Search for the cell housing the specified text and yield its (x, y) center coordinate. 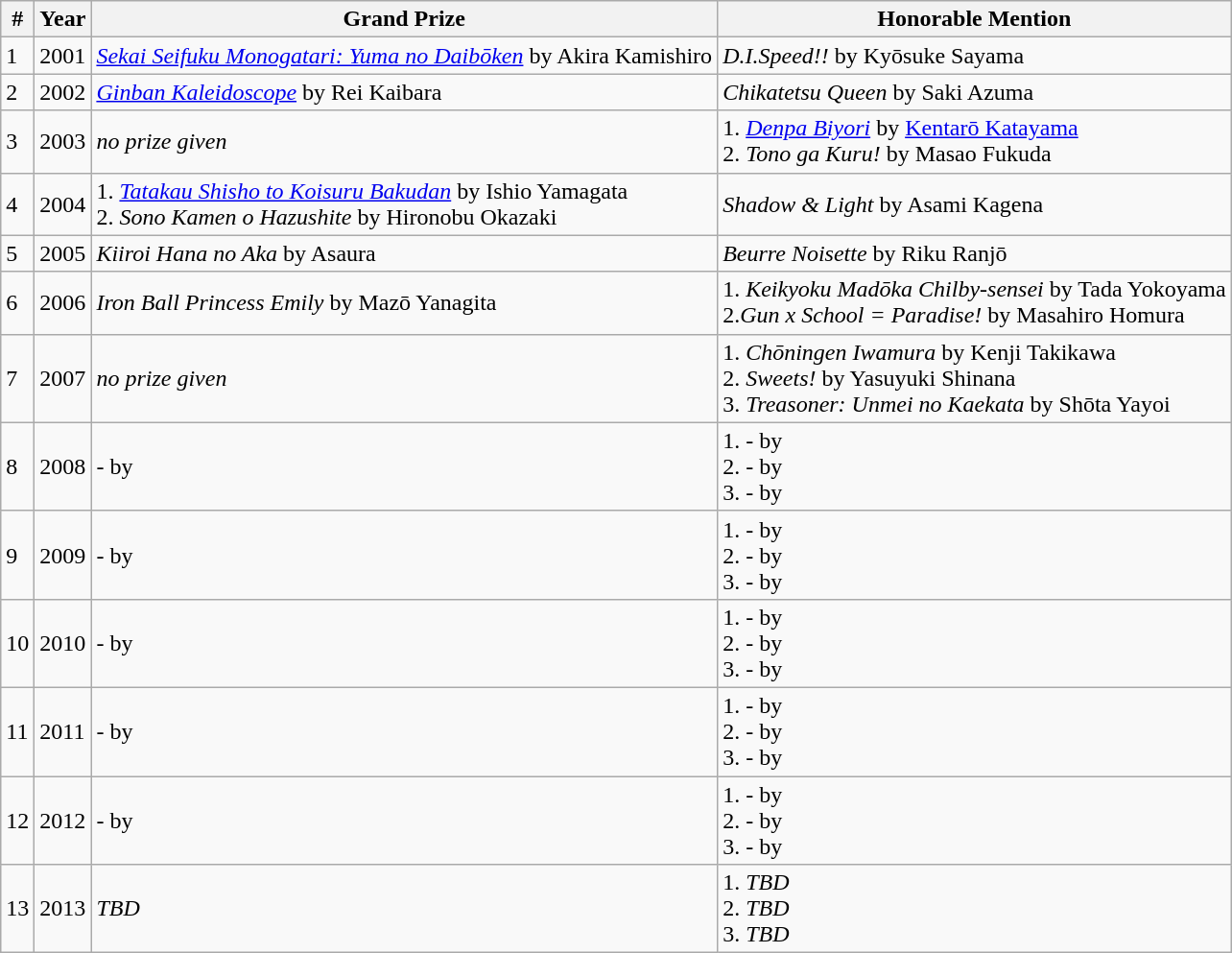
1. Keikyoku Madōka Chilby-sensei by Tada Yokoyama 2.Gun x School = Paradise! by Masahiro Homura (975, 303)
Grand Prize (405, 19)
3 (17, 142)
1 (17, 56)
2008 (63, 466)
13 (17, 909)
TBD (405, 909)
11 (17, 731)
1. Chōningen Iwamura by Kenji Takikawa 2. Sweets! by Yasuyuki Shinana3. Treasoner: Unmei no Kaekata by Shōta Yayoi (975, 378)
8 (17, 466)
2005 (63, 253)
2011 (63, 731)
5 (17, 253)
Sekai Seifuku Monogatari: Yuma no Daibōken by Akira Kamishiro (405, 56)
12 (17, 820)
Ginban Kaleidoscope by Rei Kaibara (405, 92)
6 (17, 303)
2007 (63, 378)
2010 (63, 643)
Beurre Noisette by Riku Ranjō (975, 253)
2003 (63, 142)
7 (17, 378)
2009 (63, 555)
2006 (63, 303)
2012 (63, 820)
2013 (63, 909)
1. Tatakau Shisho to Koisuru Bakudan by Ishio Yamagata2. Sono Kamen o Hazushite by Hironobu Okazaki (405, 203)
Year (63, 19)
4 (17, 203)
2004 (63, 203)
10 (17, 643)
1. Denpa Biyori by Kentarō Katayama2. Tono ga Kuru! by Masao Fukuda (975, 142)
D.I.Speed!! by Kyōsuke Sayama (975, 56)
Chikatetsu Queen by Saki Azuma (975, 92)
2001 (63, 56)
2 (17, 92)
2002 (63, 92)
Kiiroi Hana no Aka by Asaura (405, 253)
Iron Ball Princess Emily by Mazō Yanagita (405, 303)
9 (17, 555)
Honorable Mention (975, 19)
Shadow & Light by Asami Kagena (975, 203)
1. TBD 2. TBD3. TBD (975, 909)
# (17, 19)
